For the text-containing cell, return its midpoint in (X, Y) coordinate format. 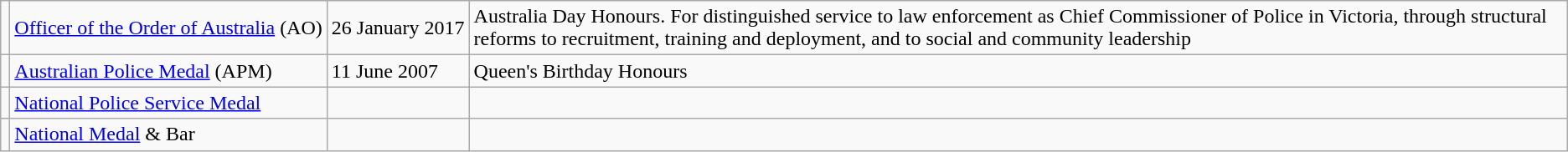
Queen's Birthday Honours (1019, 71)
11 June 2007 (398, 71)
26 January 2017 (398, 28)
National Police Service Medal (168, 103)
Australian Police Medal (APM) (168, 71)
National Medal & Bar (168, 134)
Officer of the Order of Australia (AO) (168, 28)
